Determine the (X, Y) coordinate at the center of the cell enclosing the given text.  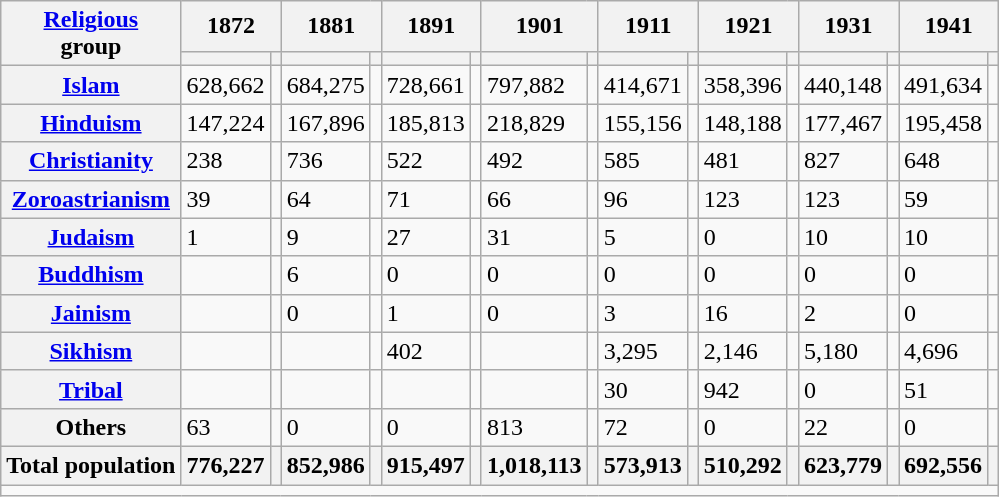
4,696 (944, 351)
2 (842, 313)
148,188 (742, 123)
491,634 (944, 85)
195,458 (944, 123)
1911 (648, 26)
Jainism (91, 313)
728,661 (426, 85)
177,467 (842, 123)
402 (426, 351)
5,180 (842, 351)
942 (742, 389)
1872 (231, 26)
Religiousgroup (91, 34)
Judaism (91, 237)
573,913 (642, 465)
440,148 (842, 85)
6 (326, 275)
Zoroastrianism (91, 199)
59 (944, 199)
Tribal (91, 389)
27 (426, 237)
16 (742, 313)
2,146 (742, 351)
Sikhism (91, 351)
Christianity (91, 161)
692,556 (944, 465)
Islam (91, 85)
492 (534, 161)
Total population (91, 465)
358,396 (742, 85)
167,896 (326, 123)
72 (642, 427)
185,813 (426, 123)
813 (534, 427)
71 (426, 199)
147,224 (226, 123)
797,882 (534, 85)
1921 (748, 26)
3 (642, 313)
Others (91, 427)
96 (642, 199)
1881 (331, 26)
218,829 (534, 123)
238 (226, 161)
585 (642, 161)
481 (742, 161)
522 (426, 161)
628,662 (226, 85)
22 (842, 427)
915,497 (426, 465)
51 (944, 389)
684,275 (326, 85)
31 (534, 237)
776,227 (226, 465)
1941 (949, 26)
63 (226, 427)
3,295 (642, 351)
64 (326, 199)
5 (642, 237)
155,156 (642, 123)
414,671 (642, 85)
736 (326, 161)
827 (842, 161)
1,018,113 (534, 465)
510,292 (742, 465)
852,986 (326, 465)
30 (642, 389)
1931 (848, 26)
9 (326, 237)
1901 (540, 26)
Buddhism (91, 275)
39 (226, 199)
Hinduism (91, 123)
623,779 (842, 465)
648 (944, 161)
66 (534, 199)
1891 (431, 26)
